Determine the [X, Y] coordinate at the center of the cell enclosing the given text.  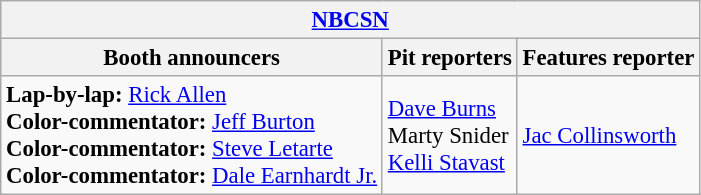
Features reporter [608, 58]
NBCSN [350, 20]
Booth announcers [192, 58]
Jac Collinsworth [608, 136]
Dave BurnsMarty SniderKelli Stavast [450, 136]
Pit reporters [450, 58]
Lap-by-lap: Rick AllenColor-commentator: Jeff BurtonColor-commentator: Steve LetarteColor-commentator: Dale Earnhardt Jr. [192, 136]
